For the text-containing cell, return its midpoint in [x, y] coordinate format. 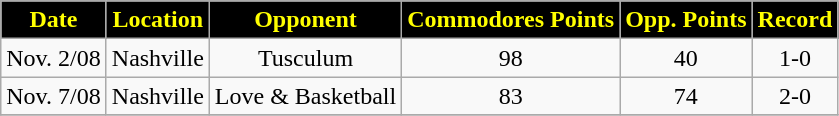
Opponent [305, 20]
Love & Basketball [305, 96]
Opp. Points [686, 20]
74 [686, 96]
Location [158, 20]
98 [511, 58]
40 [686, 58]
Nov. 7/08 [54, 96]
Commodores Points [511, 20]
Tusculum [305, 58]
83 [511, 96]
Nov. 2/08 [54, 58]
2-0 [795, 96]
1-0 [795, 58]
Record [795, 20]
Date [54, 20]
